Scan for the cell matching the given text and deliver its [x, y] coordinate at center. 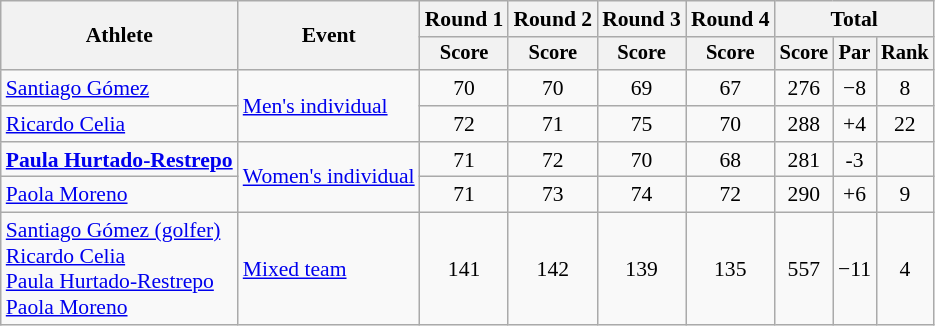
Santiago Gómez (golfer)Ricardo CeliaPaula Hurtado-RestrepoPaola Moreno [120, 269]
Ricardo Celia [120, 124]
Round 3 [642, 19]
Santiago Gómez [120, 88]
67 [730, 88]
22 [905, 124]
141 [464, 269]
4 [905, 269]
75 [642, 124]
+4 [854, 124]
Paula Hurtado-Restrepo [120, 160]
8 [905, 88]
68 [730, 160]
−8 [854, 88]
Round 2 [552, 19]
Round 1 [464, 19]
288 [804, 124]
Rank [905, 54]
9 [905, 195]
+6 [854, 195]
290 [804, 195]
Event [329, 36]
Par [854, 54]
73 [552, 195]
Total [854, 19]
Athlete [120, 36]
-3 [854, 160]
−11 [854, 269]
281 [804, 160]
135 [730, 269]
Mixed team [329, 269]
74 [642, 195]
Men's individual [329, 106]
Women's individual [329, 178]
557 [804, 269]
69 [642, 88]
Paola Moreno [120, 195]
139 [642, 269]
Round 4 [730, 19]
142 [552, 269]
276 [804, 88]
